Detect which cell encompasses the target text, then output its [X, Y] center coordinate. 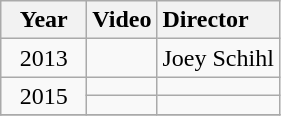
Director [218, 20]
2013 [44, 58]
2015 [44, 96]
Year [44, 20]
Video [122, 20]
Joey Schihl [218, 58]
